Return (x, y) of the center of cell containing provided text 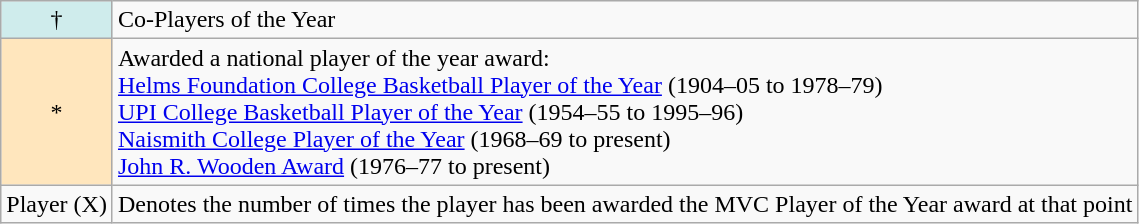
Player (X) (57, 204)
† (57, 20)
Denotes the number of times the player has been awarded the MVC Player of the Year award at that point (624, 204)
Co-Players of the Year (624, 20)
* (57, 112)
